Capture the cell that displays the provided text and extract its (x, y) central coordinate. 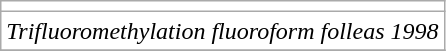
Trifluoromethylation fluoroform folleas 1998 (222, 31)
